For the text-containing cell, return its midpoint in (X, Y) coordinate format. 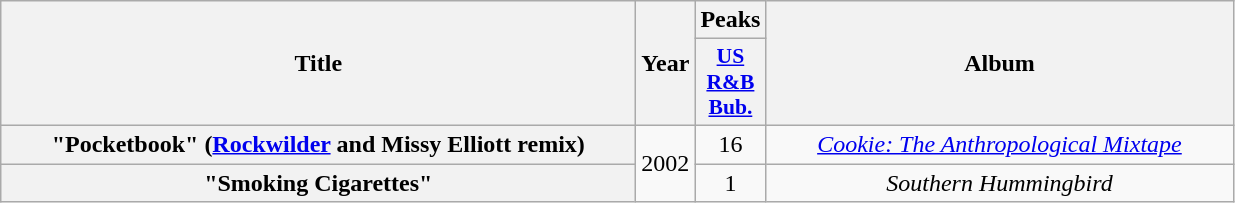
Year (666, 64)
16 (730, 144)
USR&BBub. (730, 82)
"Pocketbook" (Rockwilder and Missy Elliott remix) (318, 144)
2002 (666, 163)
Album (1000, 64)
"Smoking Cigarettes" (318, 183)
Title (318, 64)
Cookie: The Anthropological Mixtape (1000, 144)
Peaks (730, 20)
Southern Hummingbird (1000, 183)
1 (730, 183)
